Capture the cell that displays the provided text and extract its [X, Y] central coordinate. 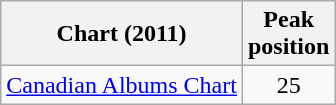
Peakposition [288, 34]
Chart (2011) [122, 34]
25 [288, 85]
Canadian Albums Chart [122, 85]
